Find where the given text appears and provide that cell's center as [X, Y] coordinate. 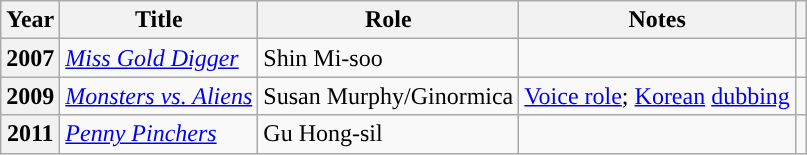
Role [388, 20]
Notes [658, 20]
Penny Pinchers [159, 134]
Voice role; Korean dubbing [658, 96]
Miss Gold Digger [159, 58]
Title [159, 20]
2011 [30, 134]
2007 [30, 58]
Monsters vs. Aliens [159, 96]
Gu Hong-sil [388, 134]
2009 [30, 96]
Year [30, 20]
Shin Mi-soo [388, 58]
Susan Murphy/Ginormica [388, 96]
